Identify which cell holds the provided text, then report its [X, Y] central coordinate. 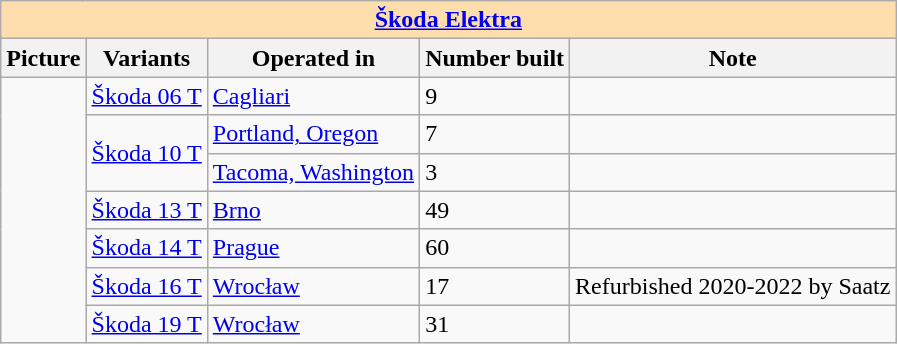
Škoda Elektra [448, 20]
Škoda 16 T [146, 286]
Number built [495, 58]
31 [495, 324]
Škoda 10 T [146, 153]
Škoda 06 T [146, 96]
49 [495, 210]
Operated in [313, 58]
Variants [146, 58]
Škoda 14 T [146, 248]
Portland, Oregon [313, 134]
Refurbished 2020-2022 by Saatz [733, 286]
7 [495, 134]
Picture [44, 58]
Note [733, 58]
Škoda 13 T [146, 210]
Škoda 19 T [146, 324]
60 [495, 248]
Tacoma, Washington [313, 172]
Prague [313, 248]
Brno [313, 210]
9 [495, 96]
Cagliari [313, 96]
3 [495, 172]
17 [495, 286]
